Determine the [x, y] coordinate at the center of the cell enclosing the given text.  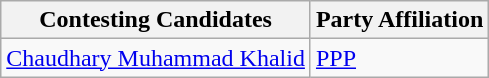
Party Affiliation [399, 20]
Contesting Candidates [156, 20]
PPP [399, 58]
Chaudhary Muhammad Khalid [156, 58]
